Scan for the cell matching the given text and deliver its [x, y] coordinate at center. 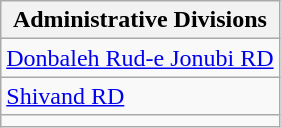
Shivand RD [140, 96]
Administrative Divisions [140, 20]
Donbaleh Rud-e Jonubi RD [140, 58]
